Capture the cell that displays the provided text and extract its (x, y) central coordinate. 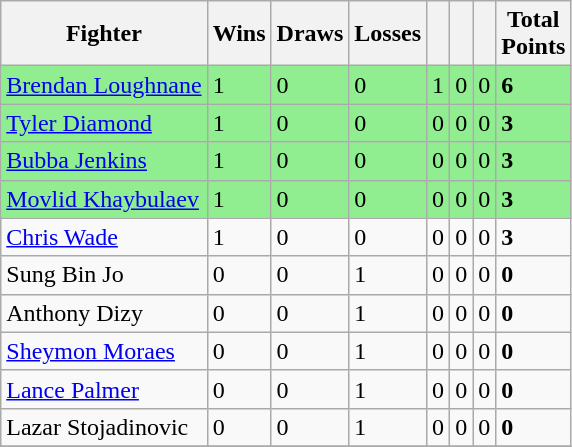
Total Points (534, 34)
Lance Palmer (104, 389)
Anthony Dizy (104, 313)
Movlid Khaybulaev (104, 199)
Draws (310, 34)
Wins (239, 34)
Sheymon Moraes (104, 351)
Chris Wade (104, 237)
Sung Bin Jo (104, 275)
Fighter (104, 34)
Lazar Stojadinovic (104, 427)
Losses (388, 34)
6 (534, 85)
Tyler Diamond (104, 123)
Brendan Loughnane (104, 85)
Bubba Jenkins (104, 161)
